Output the [x, y] coordinate of the center of the cell containing the given text.  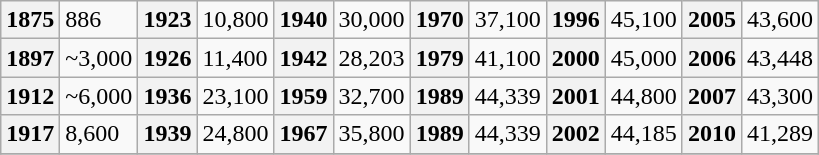
11,400 [236, 58]
41,289 [780, 134]
1967 [304, 134]
43,600 [780, 20]
35,800 [372, 134]
2000 [576, 58]
1940 [304, 20]
44,185 [644, 134]
1979 [440, 58]
1942 [304, 58]
30,000 [372, 20]
1875 [30, 20]
2006 [712, 58]
1996 [576, 20]
44,800 [644, 96]
1923 [168, 20]
45,100 [644, 20]
1939 [168, 134]
45,000 [644, 58]
2007 [712, 96]
1959 [304, 96]
1897 [30, 58]
10,800 [236, 20]
37,100 [508, 20]
1912 [30, 96]
24,800 [236, 134]
1926 [168, 58]
43,448 [780, 58]
2010 [712, 134]
41,100 [508, 58]
2001 [576, 96]
43,300 [780, 96]
1936 [168, 96]
28,203 [372, 58]
1917 [30, 134]
8,600 [99, 134]
23,100 [236, 96]
2005 [712, 20]
1970 [440, 20]
2002 [576, 134]
~3,000 [99, 58]
886 [99, 20]
~6,000 [99, 96]
32,700 [372, 96]
